Capture the cell that displays the provided text and extract its (X, Y) central coordinate. 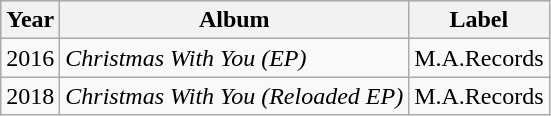
Christmas With You (EP) (234, 58)
Album (234, 20)
2018 (30, 96)
Year (30, 20)
Christmas With You (Reloaded EP) (234, 96)
2016 (30, 58)
Label (479, 20)
